Output the (x, y) coordinate of the center of the cell containing the given text.  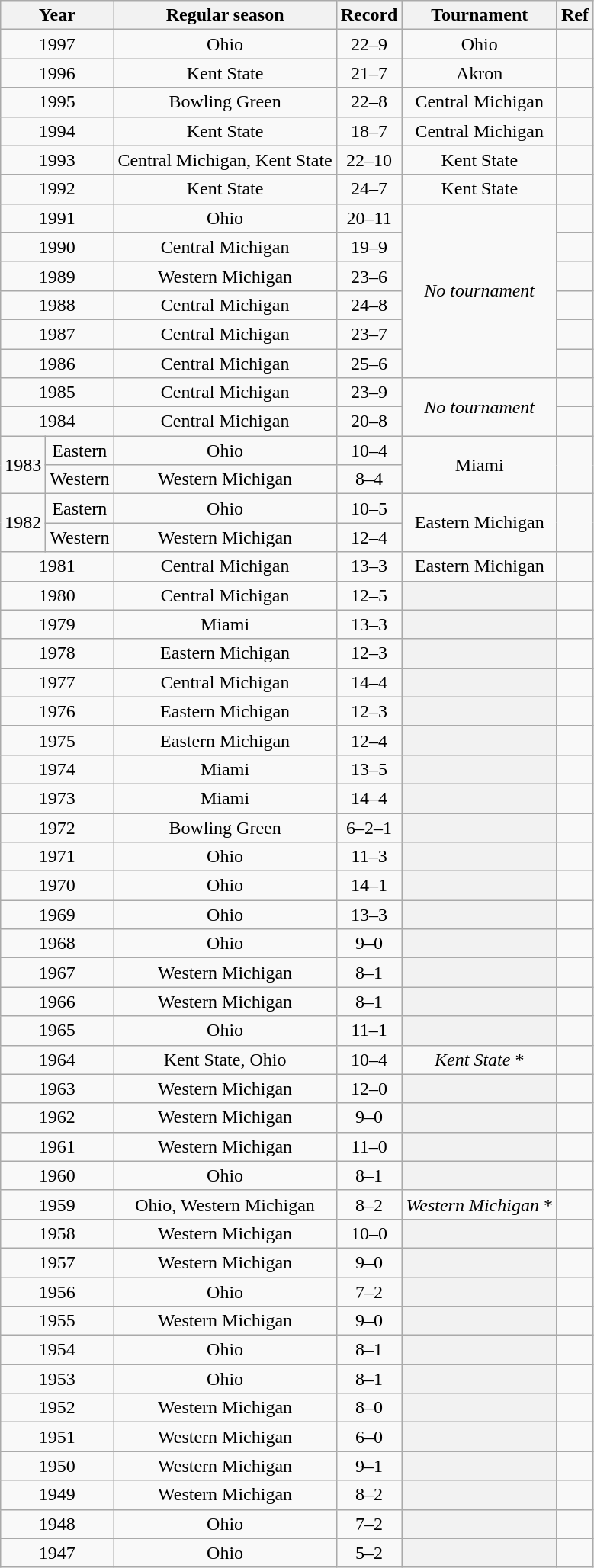
6–0 (369, 1437)
Kent State, Ohio (225, 1060)
10–5 (369, 508)
1966 (57, 1002)
8–0 (369, 1408)
Kent State * (479, 1060)
19–9 (369, 247)
24–8 (369, 305)
10–0 (369, 1233)
Akron (479, 73)
1949 (57, 1495)
1995 (57, 102)
11–0 (369, 1146)
1974 (57, 769)
Year (57, 15)
1953 (57, 1379)
22–10 (369, 160)
22–9 (369, 44)
1947 (57, 1553)
12–5 (369, 595)
1971 (57, 857)
Western Michigan * (479, 1204)
1984 (57, 422)
1992 (57, 189)
23–6 (369, 276)
1993 (57, 160)
Regular season (225, 15)
1980 (57, 595)
1951 (57, 1437)
20–11 (369, 218)
1964 (57, 1060)
1996 (57, 73)
1978 (57, 653)
14–1 (369, 886)
1969 (57, 915)
12–0 (369, 1089)
1991 (57, 218)
11–1 (369, 1031)
1954 (57, 1350)
1962 (57, 1117)
23–7 (369, 334)
5–2 (369, 1553)
1986 (57, 364)
11–3 (369, 857)
1979 (57, 624)
1997 (57, 44)
1967 (57, 973)
8–4 (369, 479)
1972 (57, 827)
1988 (57, 305)
6–2–1 (369, 827)
24–7 (369, 189)
1955 (57, 1321)
18–7 (369, 131)
1968 (57, 944)
1957 (57, 1262)
Ohio, Western Michigan (225, 1204)
1994 (57, 131)
1981 (57, 566)
1965 (57, 1031)
1970 (57, 886)
22–8 (369, 102)
1973 (57, 798)
1983 (23, 465)
1961 (57, 1146)
20–8 (369, 422)
Record (369, 15)
1976 (57, 711)
1959 (57, 1204)
13–5 (369, 769)
Tournament (479, 15)
Ref (575, 15)
1960 (57, 1175)
1963 (57, 1089)
1948 (57, 1524)
1956 (57, 1292)
1982 (23, 523)
1952 (57, 1408)
1977 (57, 682)
1985 (57, 393)
Central Michigan, Kent State (225, 160)
1990 (57, 247)
21–7 (369, 73)
1975 (57, 740)
1950 (57, 1466)
1958 (57, 1233)
1989 (57, 276)
9–1 (369, 1466)
25–6 (369, 364)
1987 (57, 334)
23–9 (369, 393)
